Provide the (x, y) coordinate of the cell's center where the given text is located.  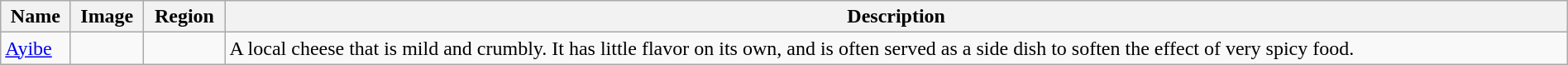
A local cheese that is mild and crumbly. It has little flavor on its own, and is often served as a side dish to soften the effect of very spicy food. (896, 48)
Name (36, 17)
Image (108, 17)
Region (184, 17)
Description (896, 17)
Ayibe (36, 48)
